Scan for the cell matching the given text and deliver its [x, y] coordinate at center. 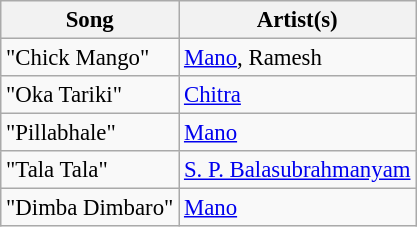
S. P. Balasubrahmanyam [298, 170]
Chitra [298, 95]
"Tala Tala" [90, 170]
"Oka Tariki" [90, 95]
Mano, Ramesh [298, 58]
"Pillabhale" [90, 133]
Song [90, 20]
"Chick Mango" [90, 58]
Artist(s) [298, 20]
"Dimba Dimbaro" [90, 208]
